For the text-containing cell, return its midpoint in [x, y] coordinate format. 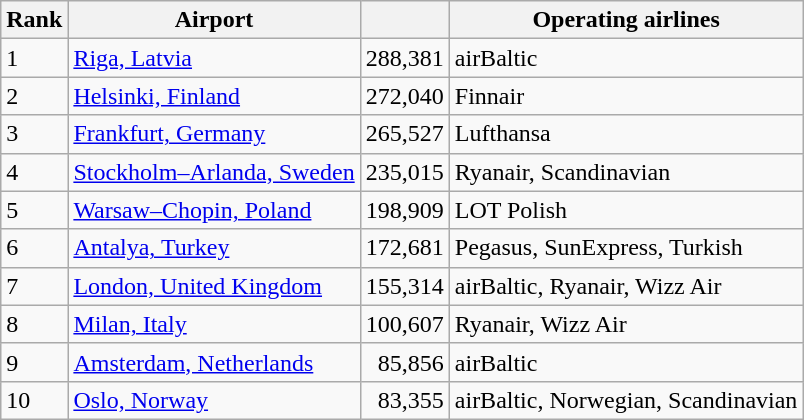
8 [34, 324]
LOT Polish [626, 210]
Antalya, Turkey [214, 248]
2 [34, 96]
Ryanair, Scandinavian [626, 172]
Milan, Italy [214, 324]
85,856 [404, 362]
83,355 [404, 400]
Amsterdam, Netherlands [214, 362]
10 [34, 400]
1 [34, 58]
Finnair [626, 96]
Frankfurt, Germany [214, 134]
6 [34, 248]
198,909 [404, 210]
London, United Kingdom [214, 286]
Lufthansa [626, 134]
Warsaw–Chopin, Poland [214, 210]
Operating airlines [626, 20]
235,015 [404, 172]
9 [34, 362]
Riga, Latvia [214, 58]
airBaltic, Norwegian, Scandinavian [626, 400]
7 [34, 286]
172,681 [404, 248]
155,314 [404, 286]
Stockholm–Arlanda, Sweden [214, 172]
288,381 [404, 58]
Helsinki, Finland [214, 96]
Oslo, Norway [214, 400]
265,527 [404, 134]
4 [34, 172]
airBaltic, Ryanair, Wizz Air [626, 286]
Ryanair, Wizz Air [626, 324]
3 [34, 134]
5 [34, 210]
Pegasus, SunExpress, Turkish [626, 248]
Rank [34, 20]
100,607 [404, 324]
Airport [214, 20]
272,040 [404, 96]
